Output the (x, y) coordinate of the center of the cell containing the given text.  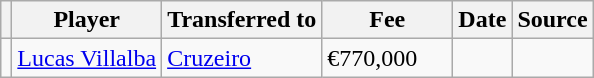
Date (482, 20)
Transferred to (242, 20)
Source (552, 20)
€770,000 (388, 58)
Fee (388, 20)
Cruzeiro (242, 58)
Lucas Villalba (87, 58)
Player (87, 20)
